Return (X, Y) of the center of cell containing provided text 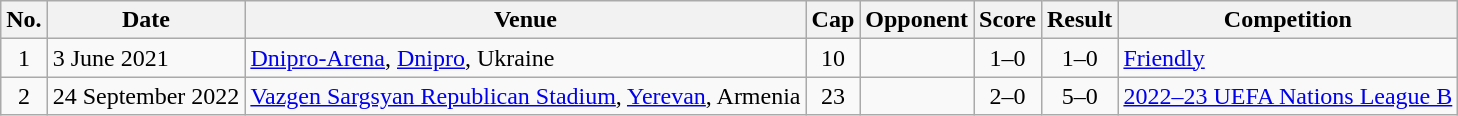
Vazgen Sargsyan Republican Stadium, Yerevan, Armenia (526, 96)
2 (24, 96)
5–0 (1079, 96)
3 June 2021 (146, 58)
23 (833, 96)
2022–23 UEFA Nations League B (1288, 96)
Score (1008, 20)
Cap (833, 20)
No. (24, 20)
Friendly (1288, 58)
Result (1079, 20)
Opponent (917, 20)
Date (146, 20)
10 (833, 58)
Venue (526, 20)
24 September 2022 (146, 96)
1 (24, 58)
Dnipro-Arena, Dnipro, Ukraine (526, 58)
Competition (1288, 20)
2–0 (1008, 96)
